Search for the cell housing the specified text and yield its [X, Y] center coordinate. 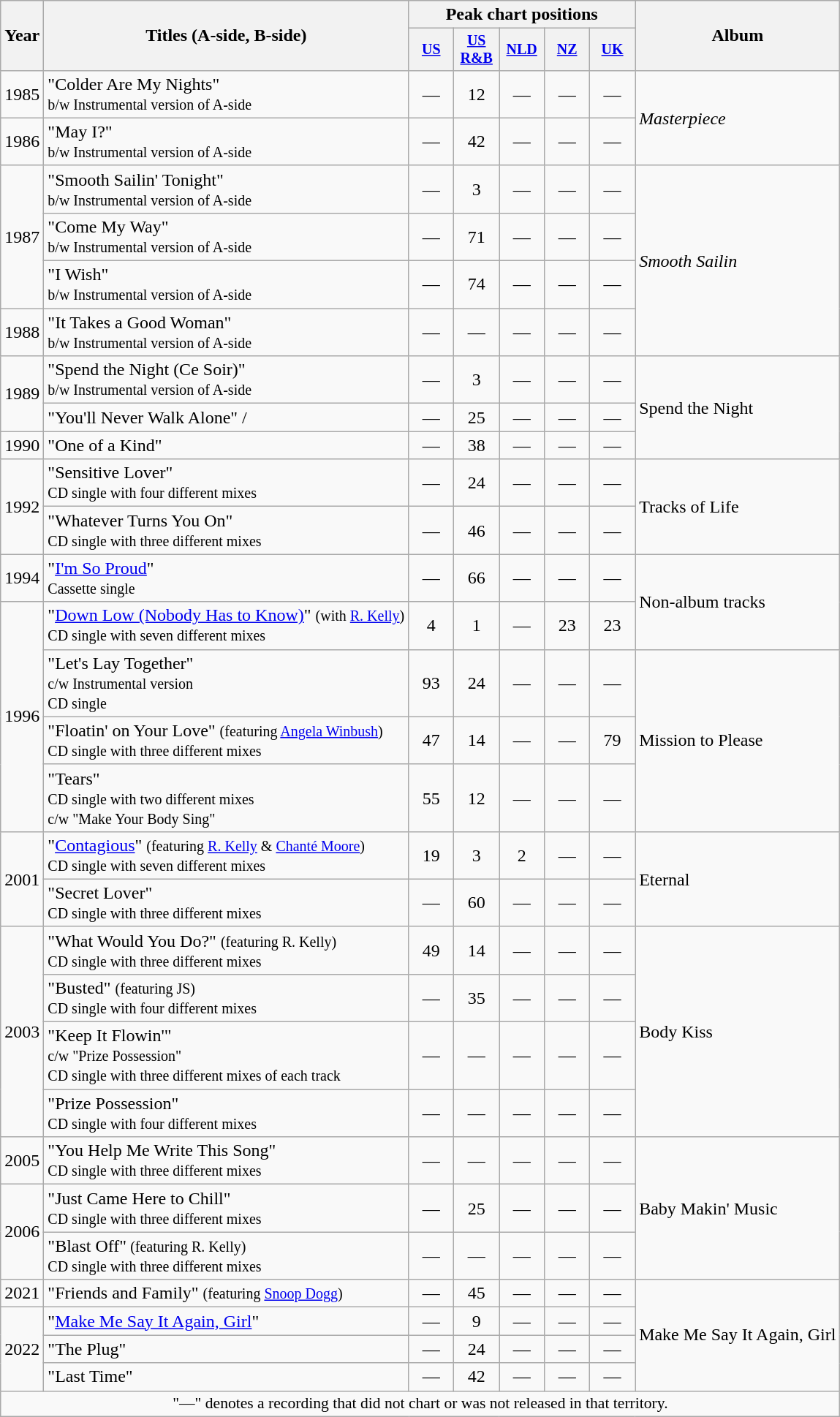
1994 [22, 578]
79 [613, 740]
2001 [22, 879]
2021 [22, 1293]
1988 [22, 332]
1987 [22, 237]
"Blast Off" (featuring R. Kelly)CD single with three different mixes [227, 1256]
1989 [22, 393]
"Last Time" [227, 1377]
"Colder Are My Nights"b/w Instrumental version of A-side [227, 94]
"Floatin' on Your Love" (featuring Angela Winbush)CD single with three different mixes [227, 740]
Masterpiece [738, 118]
"Make Me Say It Again, Girl" [227, 1321]
NLD [522, 50]
"Sensitive Lover"CD single with four different mixes [227, 483]
"May I?"b/w Instrumental version of A-side [227, 142]
60 [477, 902]
UK [613, 50]
Spend the Night [738, 408]
"Secret Lover"CD single with three different mixes [227, 902]
"I'm So Proud"Cassette single [227, 578]
"The Plug" [227, 1349]
1996 [22, 717]
2 [522, 855]
2022 [22, 1349]
1990 [22, 445]
Body Kiss [738, 1031]
74 [477, 285]
"Contagious" (featuring R. Kelly & Chanté Moore)CD single with seven different mixes [227, 855]
Make Me Say It Again, Girl [738, 1335]
2003 [22, 1031]
"Let's Lay Together"c/w Instrumental versionCD single [227, 683]
"Prize Possession"CD single with four different mixes [227, 1113]
"Come My Way"b/w Instrumental version of A-side [227, 237]
"—" denotes a recording that did not chart or was not released in that territory. [420, 1404]
"One of a Kind" [227, 445]
9 [477, 1321]
45 [477, 1293]
"Tears"CD single with two different mixesc/w "Make Your Body Sing" [227, 798]
2006 [22, 1232]
71 [477, 237]
Album [738, 36]
"Down Low (Nobody Has to Know)" (with R. Kelly)CD single with seven different mixes [227, 626]
"Keep It Flowin'"c/w "Prize Possession"CD single with three different mixes of each track [227, 1056]
Smooth Sailin [738, 260]
USR&B [477, 50]
"Friends and Family" (featuring Snoop Dogg) [227, 1293]
"Spend the Night (Ce Soir)"b/w Instrumental version of A-side [227, 380]
38 [477, 445]
Eternal [738, 879]
49 [431, 951]
Tracks of Life [738, 507]
Peak chart positions [522, 15]
35 [477, 997]
Mission to Please [738, 740]
46 [477, 531]
55 [431, 798]
Year [22, 36]
"Whatever Turns You On"CD single with three different mixes [227, 531]
1992 [22, 507]
Non-album tracks [738, 602]
"You Help Me Write This Song"CD single with three different mixes [227, 1161]
1986 [22, 142]
1 [477, 626]
"Smooth Sailin' Tonight"b/w Instrumental version of A-side [227, 189]
"Busted" (featuring JS)CD single with four different mixes [227, 997]
47 [431, 740]
Baby Makin' Music [738, 1208]
"Just Came Here to Chill"CD single with three different mixes [227, 1208]
1985 [22, 94]
2005 [22, 1161]
93 [431, 683]
"You'll Never Walk Alone" / [227, 417]
Titles (A-side, B-side) [227, 36]
19 [431, 855]
"What Would You Do?" (featuring R. Kelly)CD single with three different mixes [227, 951]
US [431, 50]
"It Takes a Good Woman"b/w Instrumental version of A-side [227, 332]
NZ [567, 50]
66 [477, 578]
4 [431, 626]
"I Wish"b/w Instrumental version of A-side [227, 285]
